Determine the [X, Y] coordinate at the center of the cell enclosing the given text.  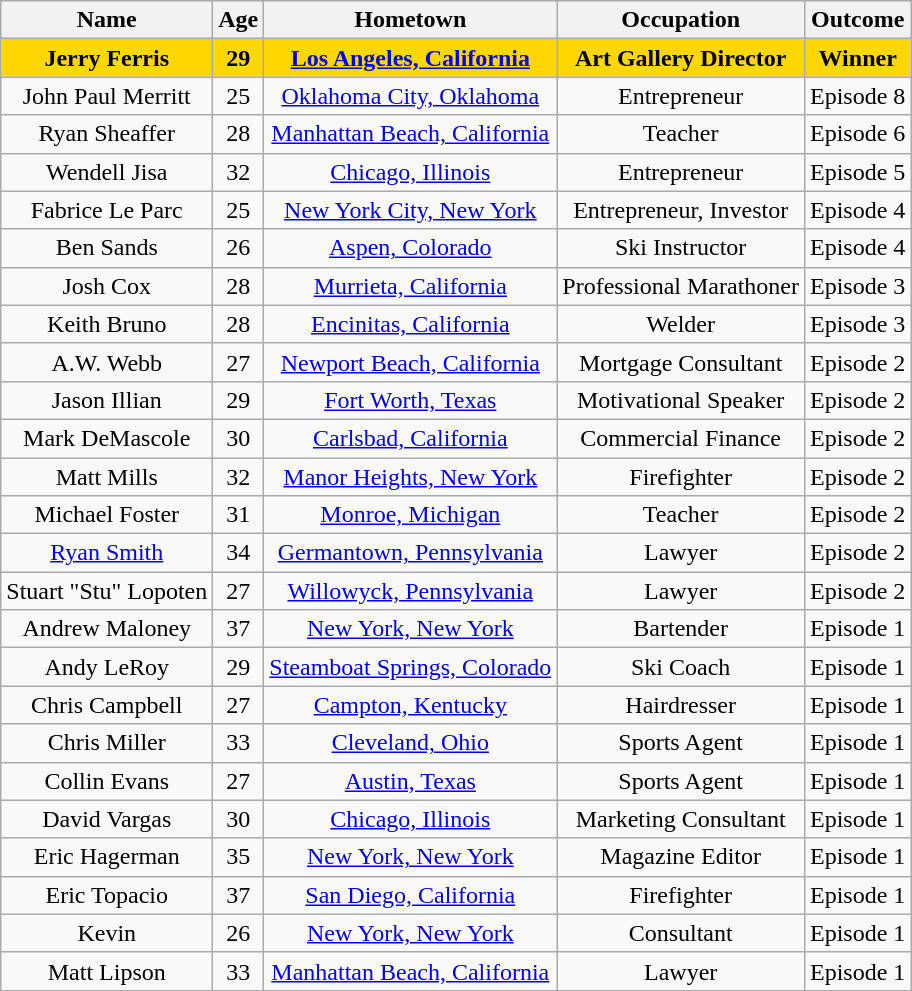
San Diego, California [410, 895]
Episode 6 [857, 134]
Commercial Finance [681, 438]
Marketing Consultant [681, 819]
Bartender [681, 629]
Chris Campbell [107, 705]
Winner [857, 58]
Eric Topacio [107, 895]
34 [238, 553]
Hairdresser [681, 705]
Manor Heights, New York [410, 477]
Matt Mills [107, 477]
Ben Sands [107, 248]
Steamboat Springs, Colorado [410, 667]
Encinitas, California [410, 324]
Austin, Texas [410, 781]
Aspen, Colorado [410, 248]
David Vargas [107, 819]
Hometown [410, 20]
Willowyck, Pennsylvania [410, 591]
Entrepreneur, Investor [681, 210]
Ryan Sheaffer [107, 134]
31 [238, 515]
Josh Cox [107, 286]
Art Gallery Director [681, 58]
Kevin [107, 933]
Eric Hagerman [107, 857]
Matt Lipson [107, 971]
Chris Miller [107, 743]
Mark DeMascole [107, 438]
John Paul Merritt [107, 96]
Andy LeRoy [107, 667]
Age [238, 20]
Wendell Jisa [107, 172]
Ryan Smith [107, 553]
Newport Beach, California [410, 362]
Cleveland, Ohio [410, 743]
Carlsbad, California [410, 438]
Welder [681, 324]
Outcome [857, 20]
Campton, Kentucky [410, 705]
Murrieta, California [410, 286]
Jerry Ferris [107, 58]
Magazine Editor [681, 857]
Mortgage Consultant [681, 362]
Ski Instructor [681, 248]
Motivational Speaker [681, 400]
Stuart "Stu" Lopoten [107, 591]
Andrew Maloney [107, 629]
Episode 8 [857, 96]
Consultant [681, 933]
Name [107, 20]
Professional Marathoner [681, 286]
Jason Illian [107, 400]
Occupation [681, 20]
Collin Evans [107, 781]
35 [238, 857]
Monroe, Michigan [410, 515]
New York City, New York [410, 210]
Ski Coach [681, 667]
Fabrice Le Parc [107, 210]
Los Angeles, California [410, 58]
Michael Foster [107, 515]
Germantown, Pennsylvania [410, 553]
Keith Bruno [107, 324]
Oklahoma City, Oklahoma [410, 96]
Fort Worth, Texas [410, 400]
A.W. Webb [107, 362]
Episode 5 [857, 172]
